Provide the (x, y) coordinate of the cell's center where the given text is located.  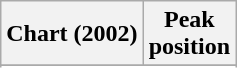
Chart (2002) (72, 34)
Peakposition (189, 34)
